Scan for the cell matching the given text and deliver its (X, Y) coordinate at center. 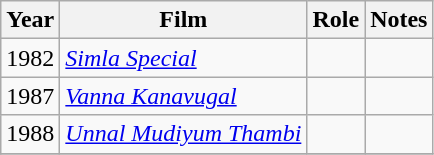
Role (336, 20)
Film (184, 20)
Vanna Kanavugal (184, 96)
1982 (30, 58)
1987 (30, 96)
Year (30, 20)
Notes (399, 20)
Simla Special (184, 58)
1988 (30, 134)
Unnal Mudiyum Thambi (184, 134)
